Provide the (x, y) coordinate of the cell's center where the given text is located.  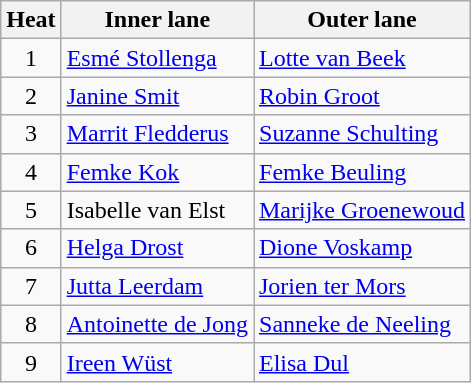
Jutta Leerdam (157, 286)
Elisa Dul (362, 362)
Femke Kok (157, 172)
7 (31, 286)
Ireen Wüst (157, 362)
Outer lane (362, 20)
Inner lane (157, 20)
Marrit Fledderus (157, 134)
Esmé Stollenga (157, 58)
Sanneke de Neeling (362, 324)
Janine Smit (157, 96)
6 (31, 248)
Lotte van Beek (362, 58)
3 (31, 134)
Helga Drost (157, 248)
1 (31, 58)
Robin Groot (362, 96)
Isabelle van Elst (157, 210)
9 (31, 362)
Jorien ter Mors (362, 286)
2 (31, 96)
Femke Beuling (362, 172)
Heat (31, 20)
5 (31, 210)
Antoinette de Jong (157, 324)
Marijke Groenewoud (362, 210)
Dione Voskamp (362, 248)
4 (31, 172)
Suzanne Schulting (362, 134)
8 (31, 324)
